Return [x, y] of the center of cell containing provided text 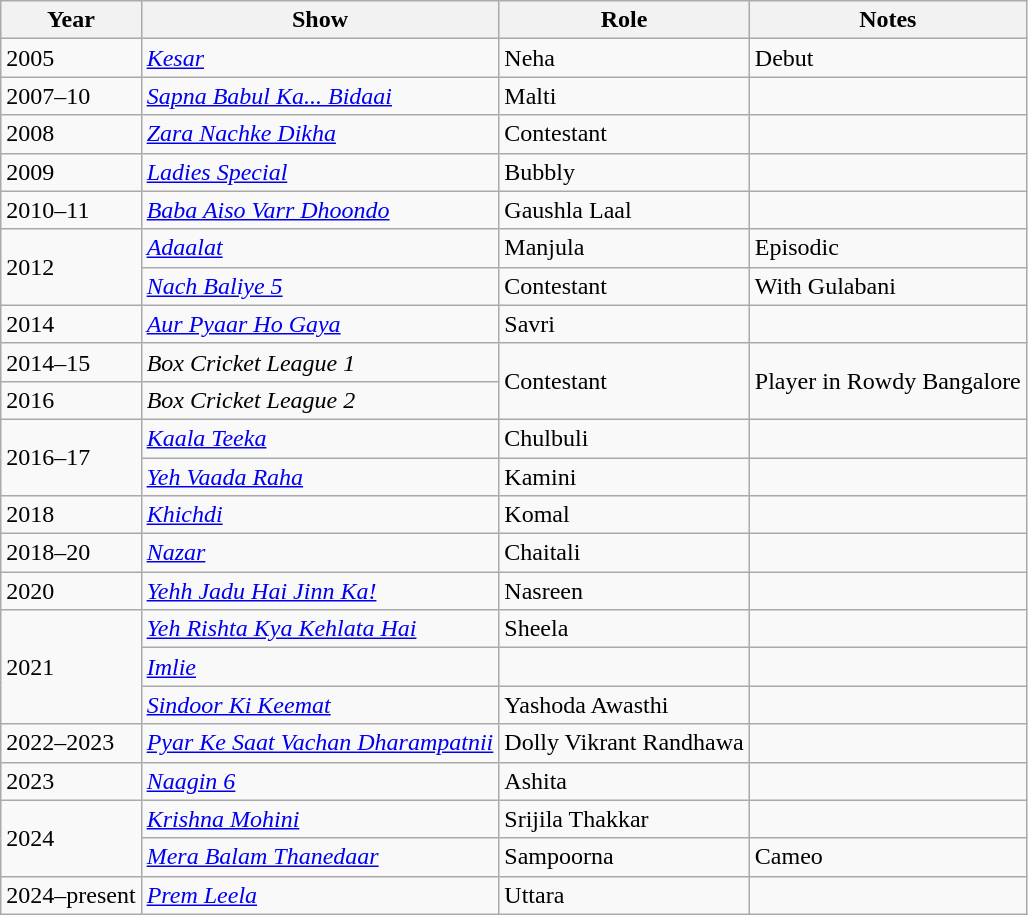
2009 [71, 172]
Khichdi [320, 515]
Komal [624, 515]
Sheela [624, 629]
Malti [624, 96]
Ashita [624, 781]
2021 [71, 667]
Imlie [320, 667]
Sindoor Ki Keemat [320, 705]
Yehh Jadu Hai Jinn Ka! [320, 591]
Chaitali [624, 553]
2005 [71, 58]
2018–20 [71, 553]
2023 [71, 781]
2014–15 [71, 362]
Sapna Babul Ka... Bidaai [320, 96]
2016–17 [71, 457]
2024–present [71, 895]
Gaushla Laal [624, 210]
Savri [624, 324]
Manjula [624, 248]
Episodic [888, 248]
Uttara [624, 895]
Krishna Mohini [320, 819]
Sampoorna [624, 857]
2012 [71, 267]
Dolly Vikrant Randhawa [624, 743]
Ladies Special [320, 172]
Baba Aiso Varr Dhoondo [320, 210]
Notes [888, 20]
2010–11 [71, 210]
Show [320, 20]
2008 [71, 134]
Chulbuli [624, 438]
2020 [71, 591]
Nazar [320, 553]
Debut [888, 58]
2018 [71, 515]
2007–10 [71, 96]
Kamini [624, 477]
Bubbly [624, 172]
Yashoda Awasthi [624, 705]
Nasreen [624, 591]
Neha [624, 58]
Box Cricket League 1 [320, 362]
Aur Pyaar Ho Gaya [320, 324]
Pyar Ke Saat Vachan Dharampatnii [320, 743]
Srijila Thakkar [624, 819]
Role [624, 20]
Year [71, 20]
2016 [71, 400]
2022–2023 [71, 743]
Player in Rowdy Bangalore [888, 381]
Prem Leela [320, 895]
2014 [71, 324]
Box Cricket League 2 [320, 400]
2024 [71, 838]
Yeh Rishta Kya Kehlata Hai [320, 629]
Naagin 6 [320, 781]
Adaalat [320, 248]
Kaala Teeka [320, 438]
Cameo [888, 857]
Zara Nachke Dikha [320, 134]
With Gulabani [888, 286]
Mera Balam Thanedaar [320, 857]
Nach Baliye 5 [320, 286]
Kesar [320, 58]
Yeh Vaada Raha [320, 477]
